Provide the (x, y) coordinate of the cell's center where the given text is located.  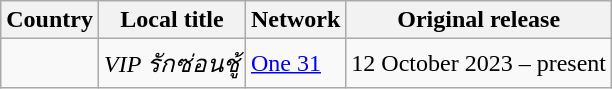
Original release (479, 20)
VIP รักซ่อนชู้ (172, 64)
Local title (172, 20)
12 October 2023 – present (479, 64)
One 31 (295, 64)
Network (295, 20)
Country (50, 20)
